Determine the [x, y] coordinate at the center of the cell enclosing the given text.  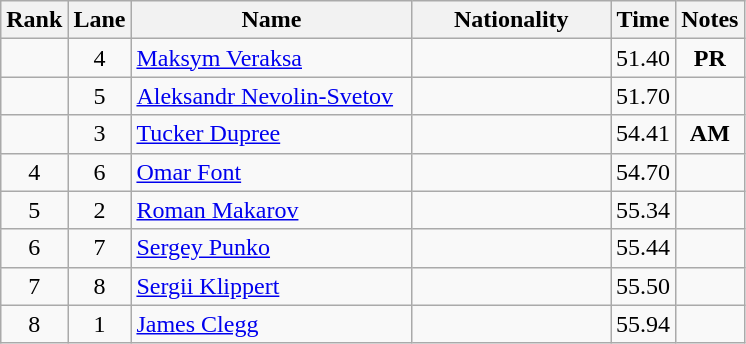
51.40 [644, 58]
PR [710, 58]
51.70 [644, 96]
James Clegg [272, 324]
Maksym Veraksa [272, 58]
54.70 [644, 172]
Notes [710, 20]
3 [100, 134]
55.50 [644, 286]
Lane [100, 20]
Tucker Dupree [272, 134]
55.34 [644, 210]
Omar Font [272, 172]
54.41 [644, 134]
Name [272, 20]
Aleksandr Nevolin-Svetov [272, 96]
Roman Makarov [272, 210]
55.94 [644, 324]
55.44 [644, 248]
Rank [34, 20]
Sergii Klippert [272, 286]
2 [100, 210]
Sergey Punko [272, 248]
1 [100, 324]
Nationality [512, 20]
AM [710, 134]
Time [644, 20]
